Return the (X, Y) coordinate for the center point of the cell that contains the specified text.  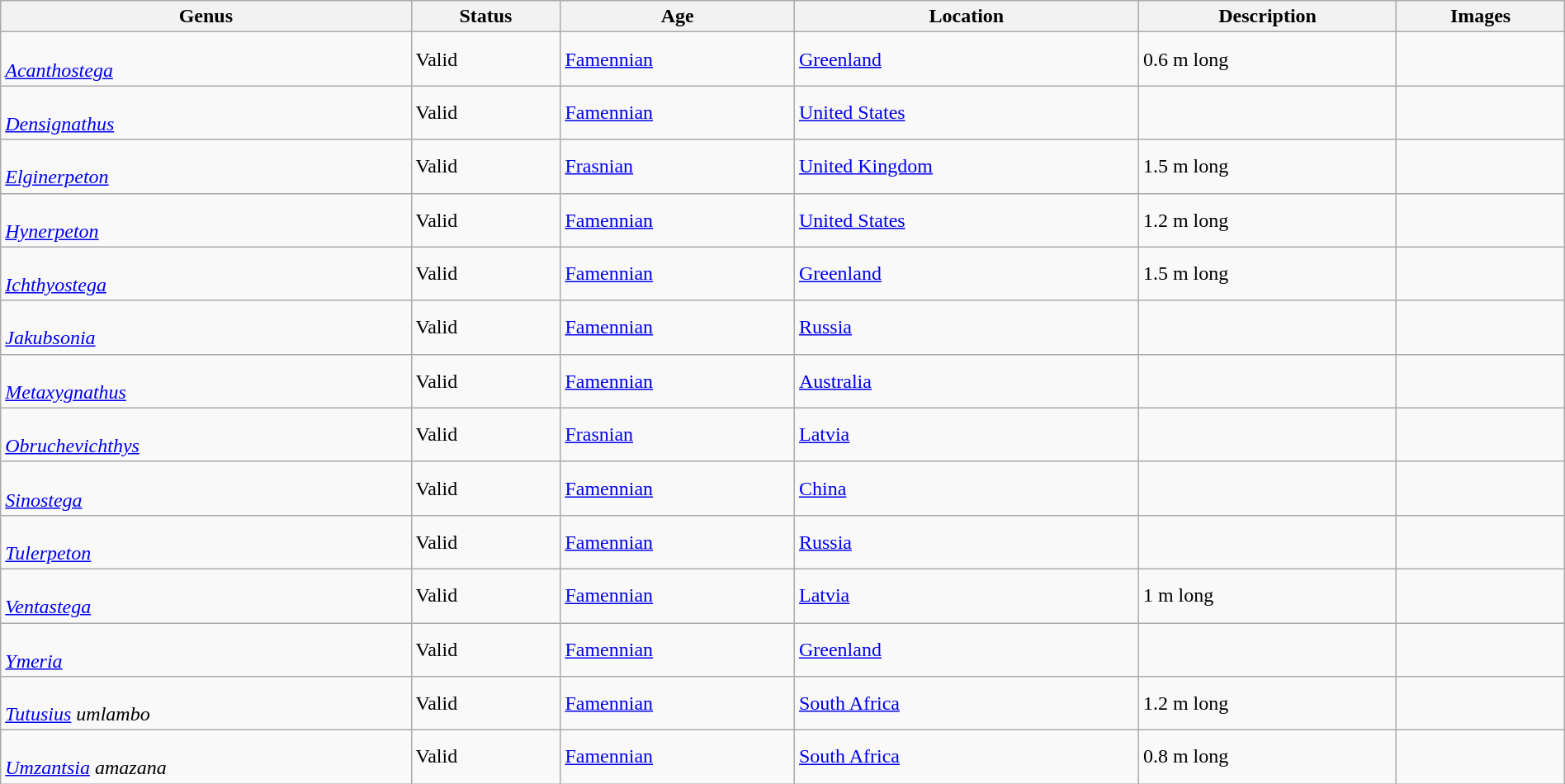
Ymeria (206, 649)
Hynerpeton (206, 220)
Genus (206, 17)
Metaxygnathus (206, 381)
Description (1268, 17)
0.8 m long (1268, 758)
Tulerpeton (206, 541)
Age (678, 17)
Ichthyostega (206, 274)
Status (485, 17)
Images (1481, 17)
Densignathus (206, 112)
China (966, 489)
Obruchevichthys (206, 434)
Ventastega (206, 596)
Location (966, 17)
Umzantsia amazana (206, 758)
Sinostega (206, 489)
Australia (966, 381)
Acanthostega (206, 59)
United Kingdom (966, 167)
1 m long (1268, 596)
Elginerpeton (206, 167)
Jakubsonia (206, 327)
Tutusius umlambo (206, 703)
0.6 m long (1268, 59)
